Extract the [x, y] coordinate from the center of the cell holding the provided text.  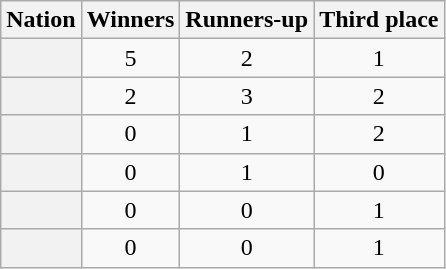
Runners-up [247, 20]
Third place [379, 20]
Winners [130, 20]
5 [130, 58]
Nation [41, 20]
3 [247, 96]
